From the cell containing the given text, extract its center point as [x, y] coordinate. 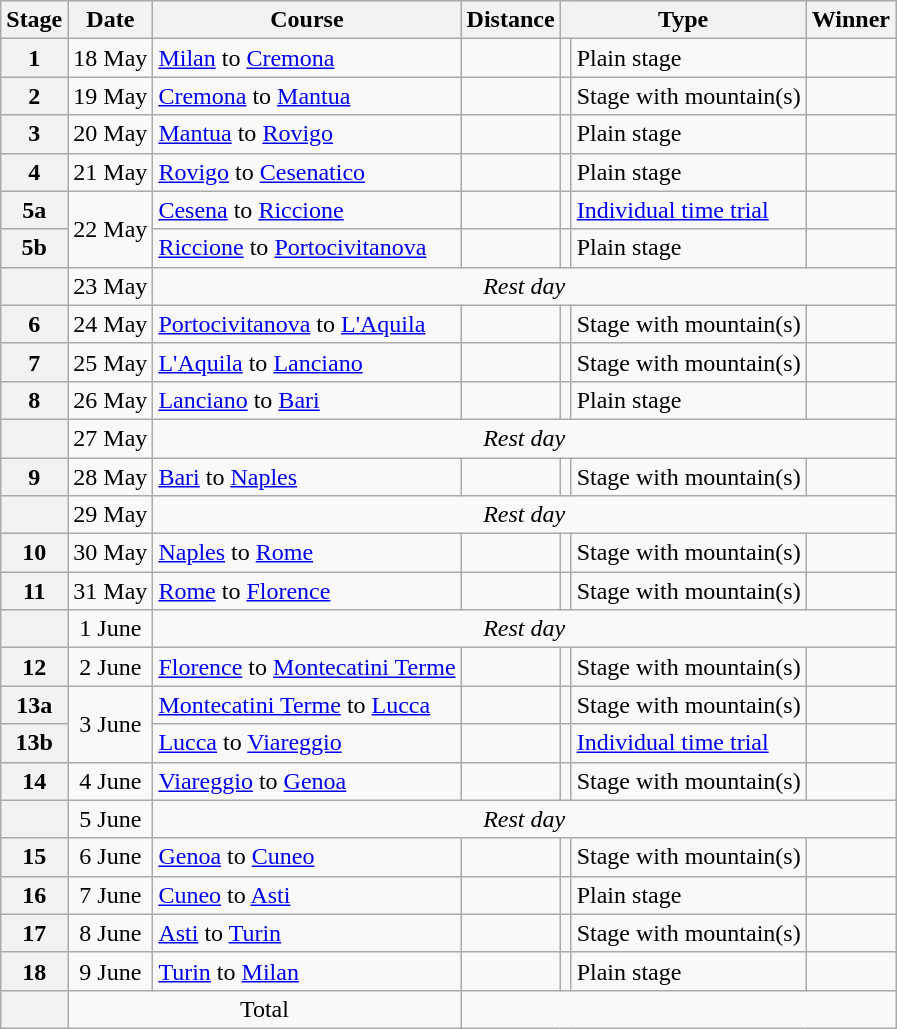
Winner [850, 20]
18 [34, 971]
28 May [110, 477]
Rome to Florence [307, 591]
17 [34, 933]
Distance [510, 20]
20 May [110, 134]
16 [34, 895]
9 June [110, 971]
Montecatini Terme to Lucca [307, 705]
11 [34, 591]
Milan to Cremona [307, 58]
Mantua to Rovigo [307, 134]
Viareggio to Genoa [307, 781]
Naples to Rome [307, 553]
Riccione to Portocivitanova [307, 248]
Portocivitanova to L'Aquila [307, 324]
31 May [110, 591]
13b [34, 743]
2 [34, 96]
Florence to Montecatini Terme [307, 667]
Date [110, 20]
L'Aquila to Lanciano [307, 362]
Type [683, 20]
5a [34, 210]
24 May [110, 324]
8 June [110, 933]
23 May [110, 286]
30 May [110, 553]
5 June [110, 819]
27 May [110, 438]
Lanciano to Bari [307, 400]
6 June [110, 857]
Genoa to Cuneo [307, 857]
19 May [110, 96]
Cremona to Mantua [307, 96]
Course [307, 20]
1 [34, 58]
7 June [110, 895]
22 May [110, 229]
29 May [110, 515]
4 [34, 172]
21 May [110, 172]
12 [34, 667]
5b [34, 248]
10 [34, 553]
6 [34, 324]
Total [264, 1009]
13a [34, 705]
4 June [110, 781]
18 May [110, 58]
3 [34, 134]
Lucca to Viareggio [307, 743]
1 June [110, 629]
Rovigo to Cesenatico [307, 172]
9 [34, 477]
Cuneo to Asti [307, 895]
Cesena to Riccione [307, 210]
Asti to Turin [307, 933]
14 [34, 781]
26 May [110, 400]
25 May [110, 362]
15 [34, 857]
Turin to Milan [307, 971]
3 June [110, 724]
7 [34, 362]
Bari to Naples [307, 477]
Stage [34, 20]
8 [34, 400]
2 June [110, 667]
